Output the [X, Y] coordinate of the center of the cell containing the given text.  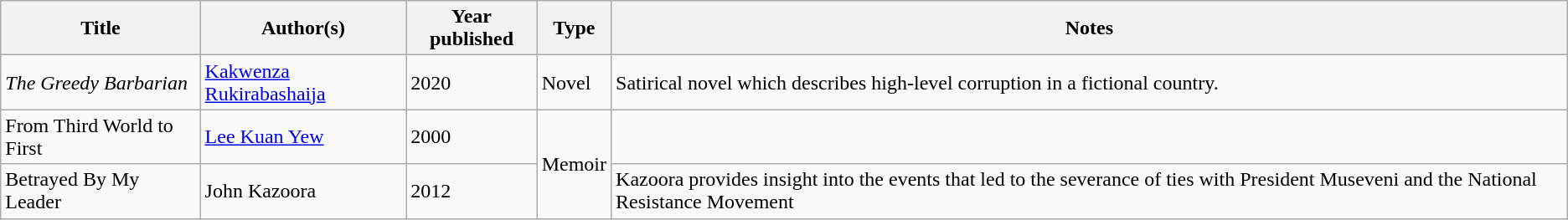
2012 [472, 191]
The Greedy Barbarian [101, 82]
Notes [1090, 28]
Betrayed By My Leader [101, 191]
Year published [472, 28]
Type [574, 28]
Lee Kuan Yew [303, 137]
2020 [472, 82]
2000 [472, 137]
Author(s) [303, 28]
Satirical novel which describes high-level corruption in a fictional country. [1090, 82]
Kakwenza Rukirabashaija [303, 82]
Title [101, 28]
Kazoora provides insight into the events that led to the severance of ties with President Museveni and the National Resistance Movement [1090, 191]
Novel [574, 82]
From Third World to First [101, 137]
John Kazoora [303, 191]
Memoir [574, 164]
